Output the (X, Y) coordinate of the center of the cell containing the given text.  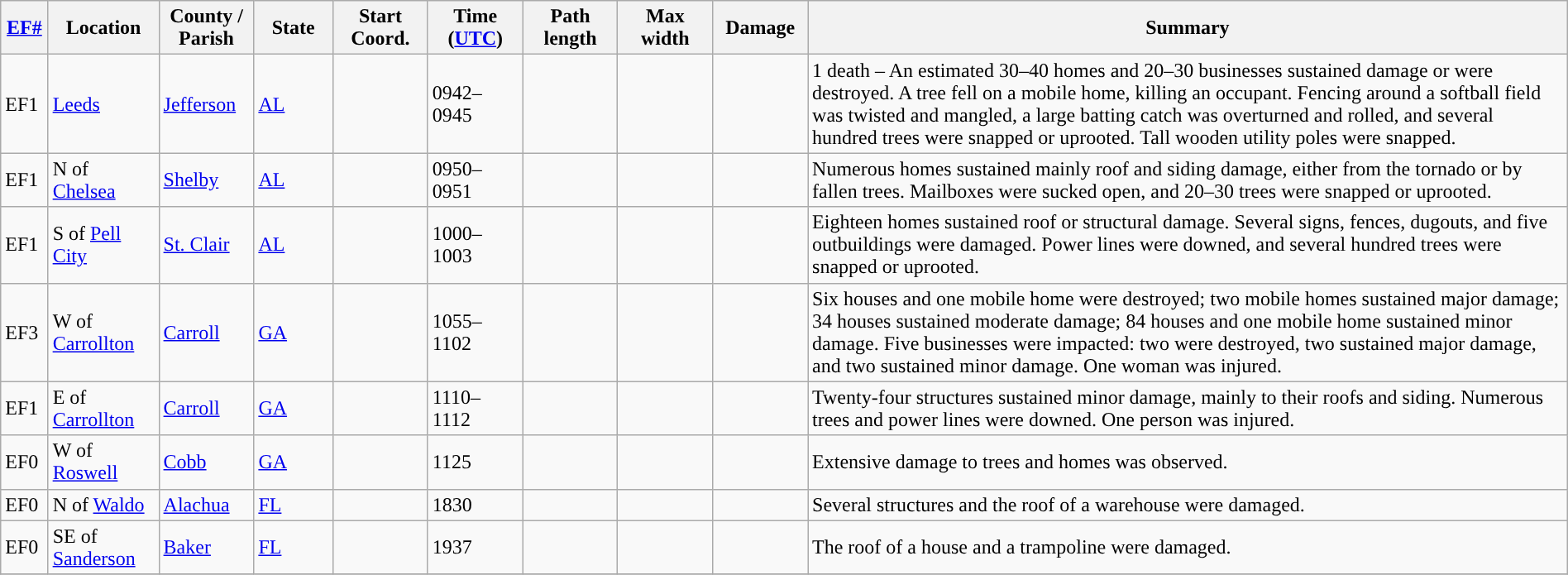
The roof of a house and a trampoline were damaged. (1188, 548)
Max width (665, 28)
W of Carrollton (103, 333)
St. Clair (207, 245)
E of Carrollton (103, 409)
Start Coord. (380, 28)
Shelby (207, 180)
Cobb (207, 462)
S of Pell City (103, 245)
State (294, 28)
N of Chelsea (103, 180)
Summary (1188, 28)
EF3 (25, 333)
0950–0951 (475, 180)
Alachua (207, 505)
County / Parish (207, 28)
Several structures and the roof of a warehouse were damaged. (1188, 505)
Path length (571, 28)
1125 (475, 462)
Location (103, 28)
W of Roswell (103, 462)
Leeds (103, 104)
Time (UTC) (475, 28)
1110–1112 (475, 409)
EF# (25, 28)
1055–1102 (475, 333)
1937 (475, 548)
1830 (475, 505)
1000–1003 (475, 245)
Extensive damage to trees and homes was observed. (1188, 462)
Twenty-four structures sustained minor damage, mainly to their roofs and siding. Numerous trees and power lines were downed. One person was injured. (1188, 409)
Baker (207, 548)
0942–0945 (475, 104)
N of Waldo (103, 505)
Damage (761, 28)
Jefferson (207, 104)
SE of Sanderson (103, 548)
